Output the (X, Y) coordinate of the center of the cell containing the given text.  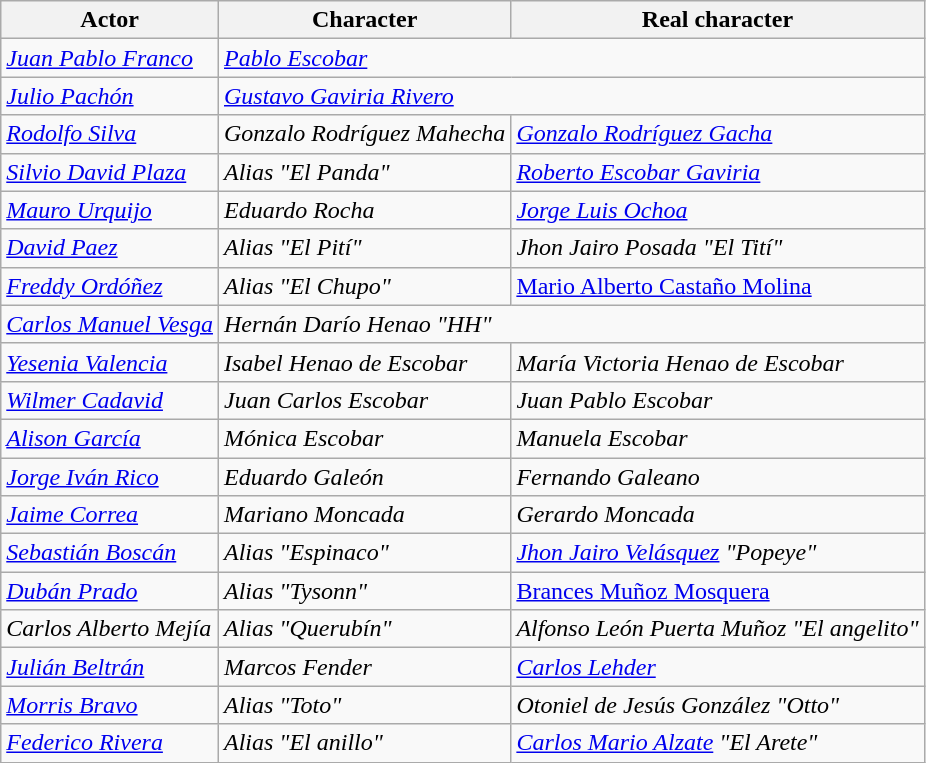
Alias "El Chupo" (364, 286)
Jorge Luis Ochoa (718, 210)
Rodolfo Silva (110, 134)
Carlos Lehder (718, 667)
Wilmer Cadavid (110, 400)
Federico Rivera (110, 743)
Carlos Manuel Vesga (110, 324)
Alison García (110, 438)
Morris Bravo (110, 705)
Actor (110, 20)
Alfonso León Puerta Muñoz "El angelito" (718, 629)
Gonzalo Rodríguez Mahecha (364, 134)
Alias "El Panda" (364, 172)
Jaime Correa (110, 515)
Fernando Galeano (718, 477)
Gustavo Gaviria Rivero (571, 96)
Otoniel de Jesús González "Otto" (718, 705)
Alias "El Pití" (364, 248)
Juan Pablo Escobar (718, 400)
Marcos Fender (364, 667)
Mario Alberto Castaño Molina (718, 286)
Gerardo Moncada (718, 515)
Alias "Tysonn" (364, 591)
Mariano Moncada (364, 515)
Pablo Escobar (571, 58)
Brances Muñoz Mosquera (718, 591)
Jhon Jairo Velásquez "Popeye" (718, 553)
Jhon Jairo Posada "El Tití" (718, 248)
Alias "Espinaco" (364, 553)
Eduardo Galeón (364, 477)
Isabel Henao de Escobar (364, 362)
Juan Pablo Franco (110, 58)
Sebastián Boscán (110, 553)
Mónica Escobar (364, 438)
Yesenia Valencia (110, 362)
Julián Beltrán (110, 667)
Dubán Prado (110, 591)
Juan Carlos Escobar (364, 400)
David Paez (110, 248)
Hernán Darío Henao "HH" (571, 324)
Julio Pachón (110, 96)
Mauro Urquijo (110, 210)
Carlos Alberto Mejía (110, 629)
Real character (718, 20)
Jorge Iván Rico (110, 477)
Roberto Escobar Gaviria (718, 172)
Alias "Querubín" (364, 629)
Freddy Ordóñez (110, 286)
Silvio David Plaza (110, 172)
María Victoria Henao de Escobar (718, 362)
Alias "Toto" (364, 705)
Eduardo Rocha (364, 210)
Character (364, 20)
Manuela Escobar (718, 438)
Carlos Mario Alzate "El Arete" (718, 743)
Alias "El anillo" (364, 743)
Gonzalo Rodríguez Gacha (718, 134)
